Find where the given text appears and provide that cell's center as [x, y] coordinate. 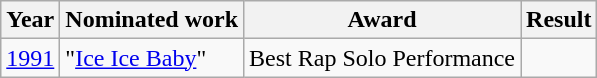
"Ice Ice Baby" [152, 58]
1991 [30, 58]
Best Rap Solo Performance [382, 58]
Result [559, 20]
Award [382, 20]
Year [30, 20]
Nominated work [152, 20]
